Extract the [X, Y] coordinate from the center of the cell holding the provided text.  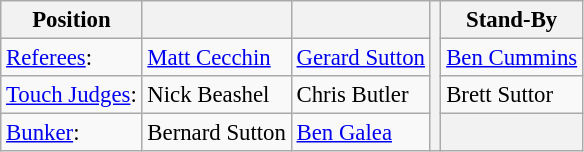
Referees: [72, 58]
Nick Beashel [216, 95]
Bernard Sutton [216, 133]
Gerard Sutton [360, 58]
Touch Judges: [72, 95]
Brett Suttor [512, 95]
Position [72, 20]
Chris Butler [360, 95]
Stand-By [512, 20]
Ben Galea [360, 133]
Bunker: [72, 133]
Ben Cummins [512, 58]
Matt Cecchin [216, 58]
